Provide the [x, y] coordinate of the cell's center where the given text is located.  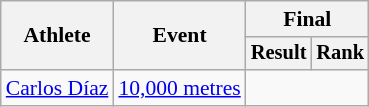
10,000 metres [179, 88]
Carlos Díaz [58, 88]
Final [308, 19]
Rank [340, 54]
Athlete [58, 36]
Result [279, 54]
Event [179, 36]
